Find where the given text appears and provide that cell's center as (x, y) coordinate. 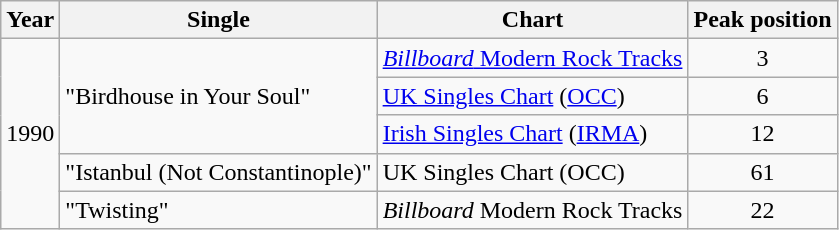
Year (30, 20)
Single (218, 20)
3 (762, 58)
22 (762, 210)
12 (762, 134)
6 (762, 96)
61 (762, 172)
"Birdhouse in Your Soul" (218, 96)
Irish Singles Chart (IRMA) (532, 134)
Chart (532, 20)
1990 (30, 134)
"Istanbul (Not Constantinople)" (218, 172)
"Twisting" (218, 210)
Peak position (762, 20)
